Return the (X, Y) coordinate for the center point of the cell that contains the specified text.  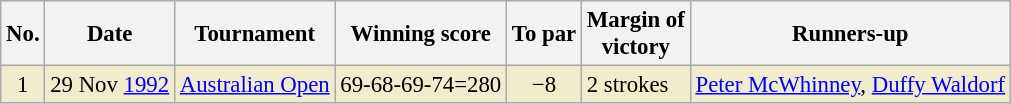
No. (23, 34)
Tournament (254, 34)
1 (23, 85)
To par (544, 34)
Date (110, 34)
Winning score (421, 34)
69-68-69-74=280 (421, 85)
Australian Open (254, 85)
Runners-up (850, 34)
−8 (544, 85)
29 Nov 1992 (110, 85)
Peter McWhinney, Duffy Waldorf (850, 85)
Margin ofvictory (636, 34)
2 strokes (636, 85)
